Determine the [x, y] coordinate at the center of the cell enclosing the given text.  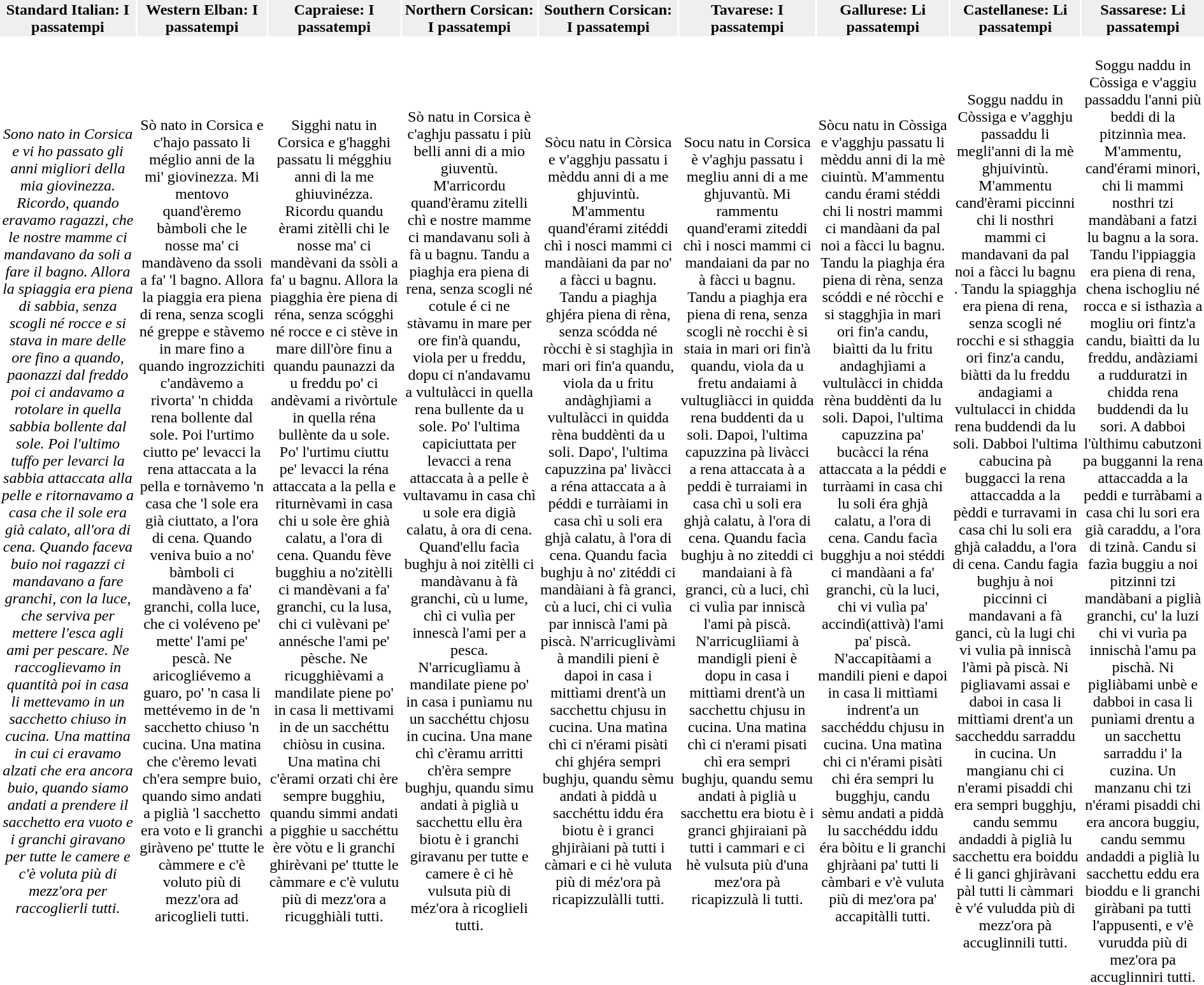
Tavarese: I passatempi [747, 18]
Capraiese: I passatempi [334, 18]
Northern Corsican: I passatempi [469, 18]
Sassarese: Li passatempi [1143, 18]
Castellanese: Li passatempi [1015, 18]
Southern Corsican: I passatempi [608, 18]
Standard Italian: I passatempi [68, 18]
Gallurese: Li passatempi [883, 18]
Western Elban: I passatempi [202, 18]
